Identify which cell holds the provided text, then report its [x, y] central coordinate. 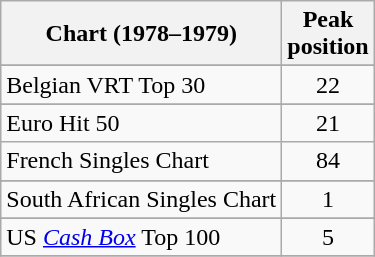
22 [328, 85]
5 [328, 237]
84 [328, 161]
Peakposition [328, 34]
Euro Hit 50 [142, 123]
21 [328, 123]
French Singles Chart [142, 161]
South African Singles Chart [142, 199]
Chart (1978–1979) [142, 34]
Belgian VRT Top 30 [142, 85]
US Cash Box Top 100 [142, 237]
1 [328, 199]
